Identify which cell holds the provided text, then report its (X, Y) central coordinate. 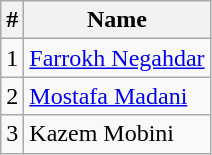
# (12, 20)
2 (12, 96)
Mostafa Madani (117, 96)
Name (117, 20)
3 (12, 134)
1 (12, 58)
Farrokh Negahdar (117, 58)
Kazem Mobini (117, 134)
